Pinpoint the cell where the given text exists, returning its [x, y] midpoint coordinate. 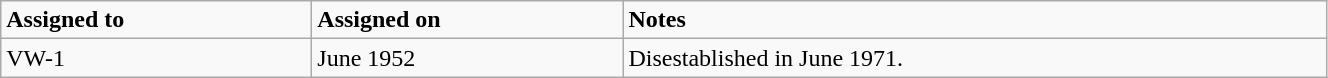
June 1952 [468, 58]
Disestablished in June 1971. [975, 58]
Assigned on [468, 20]
VW-1 [156, 58]
Assigned to [156, 20]
Notes [975, 20]
